Determine the [X, Y] coordinate at the center of the cell enclosing the given text.  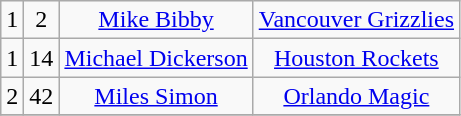
Vancouver Grizzlies [356, 20]
14 [42, 58]
Miles Simon [156, 96]
Orlando Magic [356, 96]
42 [42, 96]
Michael Dickerson [156, 58]
Mike Bibby [156, 20]
Houston Rockets [356, 58]
